Return [X, Y] of the center of cell containing provided text 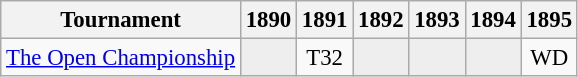
T32 [325, 58]
1895 [549, 20]
The Open Championship [121, 58]
1893 [437, 20]
Tournament [121, 20]
1894 [493, 20]
1891 [325, 20]
WD [549, 58]
1892 [381, 20]
1890 [268, 20]
